Identify which cell holds the provided text, then report its [x, y] central coordinate. 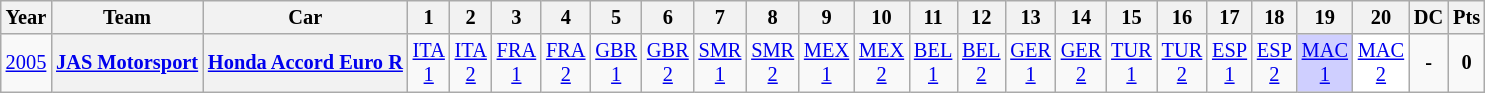
MAC1 [1325, 63]
2 [471, 17]
1 [429, 17]
12 [981, 17]
TUR1 [1131, 63]
13 [1030, 17]
BEL2 [981, 63]
FRA1 [516, 63]
18 [1274, 17]
ITA2 [471, 63]
- [1428, 63]
Car [306, 17]
0 [1466, 63]
BEL1 [933, 63]
GER1 [1030, 63]
ESP1 [1230, 63]
GBR1 [616, 63]
Honda Accord Euro R [306, 63]
17 [1230, 17]
Pts [1466, 17]
SMR2 [772, 63]
9 [826, 17]
SMR1 [720, 63]
7 [720, 17]
GBR2 [668, 63]
TUR2 [1182, 63]
DC [1428, 17]
ESP2 [1274, 63]
3 [516, 17]
MEX1 [826, 63]
20 [1381, 17]
ITA1 [429, 63]
Team [127, 17]
2005 [26, 63]
8 [772, 17]
GER2 [1081, 63]
JAS Motorsport [127, 63]
Year [26, 17]
11 [933, 17]
5 [616, 17]
16 [1182, 17]
19 [1325, 17]
15 [1131, 17]
4 [566, 17]
10 [882, 17]
14 [1081, 17]
MEX2 [882, 63]
6 [668, 17]
MAC2 [1381, 63]
FRA2 [566, 63]
